For the text-containing cell, return its midpoint in [x, y] coordinate format. 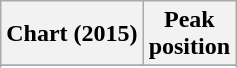
Peakposition [189, 34]
Chart (2015) [72, 34]
